Find where the given text appears and provide that cell's center as [x, y] coordinate. 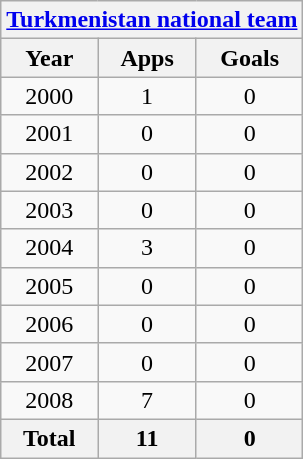
2002 [50, 172]
2000 [50, 96]
Apps [147, 58]
2005 [50, 286]
2003 [50, 210]
2004 [50, 248]
Total [50, 438]
2006 [50, 324]
Goals [250, 58]
2008 [50, 400]
7 [147, 400]
3 [147, 248]
11 [147, 438]
Year [50, 58]
1 [147, 96]
2001 [50, 134]
2007 [50, 362]
Turkmenistan national team [152, 20]
